Find where the given text appears and provide that cell's center as [x, y] coordinate. 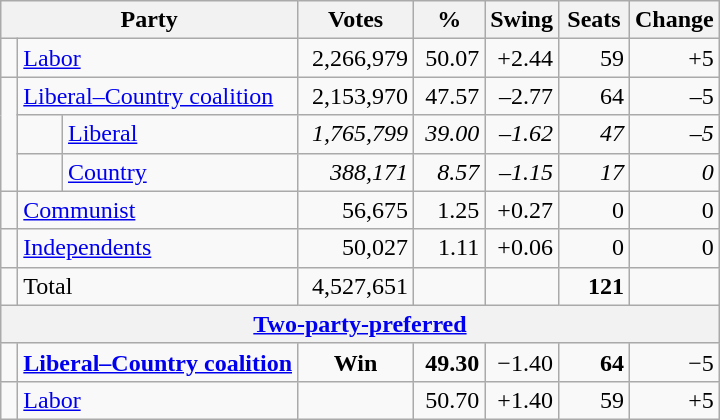
50.07 [450, 58]
49.30 [450, 362]
Independents [158, 248]
47 [594, 134]
388,171 [356, 172]
+2.44 [522, 58]
Party [150, 20]
% [450, 20]
17 [594, 172]
8.57 [450, 172]
Total [158, 286]
+1.40 [522, 400]
Liberal [180, 134]
2,266,979 [356, 58]
50,027 [356, 248]
Country [180, 172]
+0.27 [522, 210]
121 [594, 286]
Win [356, 362]
2,153,970 [356, 96]
−1.40 [522, 362]
–2.77 [522, 96]
39.00 [450, 134]
56,675 [356, 210]
Communist [158, 210]
+0.06 [522, 248]
1.25 [450, 210]
Change [674, 20]
1,765,799 [356, 134]
Two-party-preferred [360, 324]
Swing [522, 20]
−5 [674, 362]
Votes [356, 20]
–1.62 [522, 134]
4,527,651 [356, 286]
50.70 [450, 400]
–1.15 [522, 172]
Seats [594, 20]
47.57 [450, 96]
1.11 [450, 248]
